Output the (x, y) coordinate of the center of the cell containing the given text.  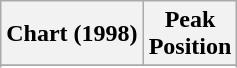
Chart (1998) (72, 34)
PeakPosition (190, 34)
